Detect which cell encompasses the target text, then output its (x, y) center coordinate. 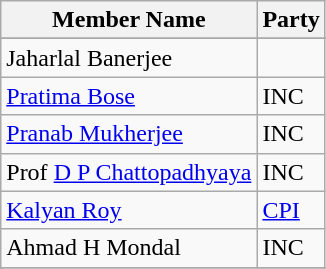
Prof D P Chattopadhyaya (129, 172)
Ahmad H Mondal (129, 248)
Pratima Bose (129, 96)
Kalyan Roy (129, 210)
CPI (291, 210)
Member Name (129, 20)
Party (291, 20)
Jaharlal Banerjee (129, 58)
Pranab Mukherjee (129, 134)
